Return [x, y] of the center of cell containing provided text 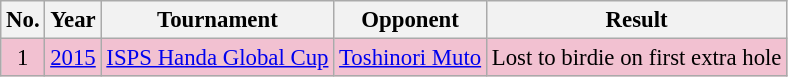
No. [23, 20]
2015 [73, 58]
Year [73, 20]
Opponent [410, 20]
Result [636, 20]
Tournament [218, 20]
Toshinori Muto [410, 58]
ISPS Handa Global Cup [218, 58]
1 [23, 58]
Lost to birdie on first extra hole [636, 58]
